For the text-containing cell, return its midpoint in (x, y) coordinate format. 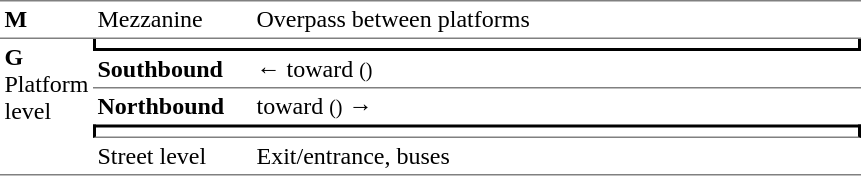
Mezzanine (172, 20)
Street level (172, 157)
GPlatform level (46, 107)
Southbound (172, 69)
Northbound (172, 106)
Exit/entrance, buses (556, 157)
M (46, 20)
← toward () (556, 69)
Overpass between platforms (556, 20)
toward () → (556, 106)
